Provide the [X, Y] coordinate of the cell's center where the given text is located.  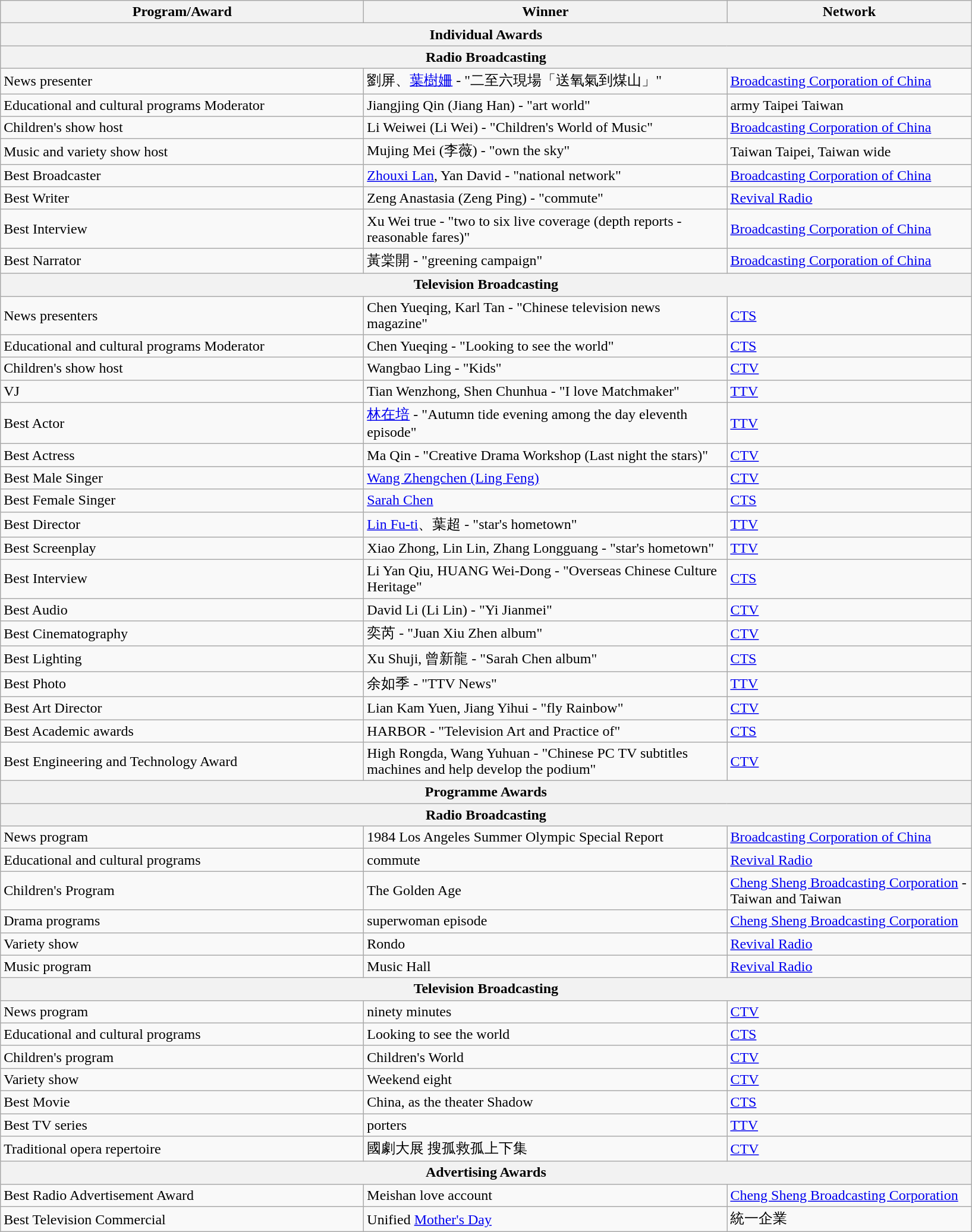
Best Screenplay [182, 549]
Best Actor [182, 423]
Traditional opera repertoire [182, 1149]
Children's Program [182, 890]
Program/Award [182, 12]
Xiao Zhong, Lin Lin, Zhang Longguang - "star's hometown" [546, 549]
Unified Mother's Day [546, 1220]
Best Radio Advertisement Award [182, 1195]
Best Audio [182, 610]
Weekend eight [546, 1079]
Music program [182, 966]
Drama programs [182, 921]
Mujing Mei (李薇) - "own the sky" [546, 152]
Winner [546, 12]
superwoman episode [546, 921]
Music Hall [546, 966]
Best Academic awards [182, 730]
黃棠開 - "greening campaign" [546, 260]
Children's World [546, 1057]
Wangbao Ling - "Kids" [546, 368]
Looking to see the world [546, 1034]
Wang Zhengchen (Ling Feng) [546, 478]
Ma Qin - "Creative Drama Workshop (Last night the stars)" [546, 455]
Best Female Singer [182, 500]
Network [849, 12]
Meishan love account [546, 1195]
Li Weiwei (Li Wei) - "Children's World of Music" [546, 128]
1984 Los Angeles Summer Olympic Special Report [546, 837]
統一企業 [849, 1220]
Advertising Awards [486, 1173]
Children's program [182, 1057]
News presenter [182, 81]
林在培 - "Autumn tide evening among the day eleventh episode" [546, 423]
commute [546, 860]
High Rongda, Wang Yuhuan - "Chinese PC TV subtitles machines and help develop the podium" [546, 762]
Best Cinematography [182, 634]
Best Photo [182, 685]
Zeng Anastasia (Zeng Ping) - "commute" [546, 198]
Chen Yueqing, Karl Tan - "Chinese television news magazine" [546, 315]
Lin Fu-ti、葉超 - "star's hometown" [546, 524]
Programme Awards [486, 792]
奕芮 - "Juan Xiu Zhen album" [546, 634]
Music and variety show host [182, 152]
Sarah Chen [546, 500]
Li Yan Qiu, HUANG Wei-Dong - "Overseas Chinese Culture Heritage" [546, 579]
Best Writer [182, 198]
國劇大展 搜孤救孤上下集 [546, 1149]
劉屏、葉樹姍 - "二至六現場「送氧氣到煤山」" [546, 81]
News presenters [182, 315]
Best Director [182, 524]
Best Narrator [182, 260]
Best Art Director [182, 708]
David Li (Li Lin) - "Yi Jianmei" [546, 610]
Individual Awards [486, 34]
army Taipei Taiwan [849, 105]
Xu Shuji, 曾新龍 - "Sarah Chen album" [546, 658]
China, as the theater Shadow [546, 1102]
Taiwan Taipei, Taiwan wide [849, 152]
Best Actress [182, 455]
余如季 - "TTV News" [546, 685]
Best Broadcaster [182, 175]
The Golden Age [546, 890]
Cheng Sheng Broadcasting Corporation - Taiwan and Taiwan [849, 890]
ninety minutes [546, 1012]
Best Lighting [182, 658]
Zhouxi Lan, Yan David - "national network" [546, 175]
Tian Wenzhong, Shen Chunhua - "I love Matchmaker" [546, 391]
Lian Kam Yuen, Jiang Yihui - "fly Rainbow" [546, 708]
Best Engineering and Technology Award [182, 762]
Rondo [546, 944]
Best TV series [182, 1125]
porters [546, 1125]
Best Male Singer [182, 478]
Best Television Commercial [182, 1220]
Xu Wei true - "two to six live coverage (depth reports - reasonable fares)" [546, 228]
Chen Yueqing - "Looking to see the world" [546, 346]
Jiangjing Qin (Jiang Han) - "art world" [546, 105]
VJ [182, 391]
Best Movie [182, 1102]
HARBOR - "Television Art and Practice of" [546, 730]
